Provide the [x, y] coordinate of the cell's center where the given text is located.  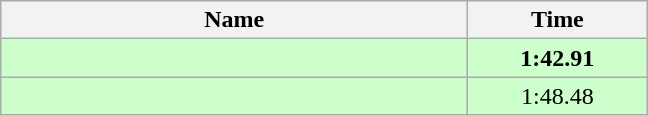
1:48.48 [558, 96]
Name [234, 20]
1:42.91 [558, 58]
Time [558, 20]
